Find where the given text appears and provide that cell's center as (X, Y) coordinate. 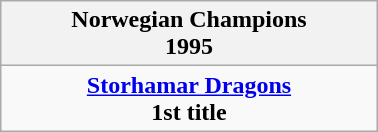
Norwegian Champions1995 (189, 34)
Storhamar Dragons1st title (189, 98)
